For the text-containing cell, return its midpoint in (x, y) coordinate format. 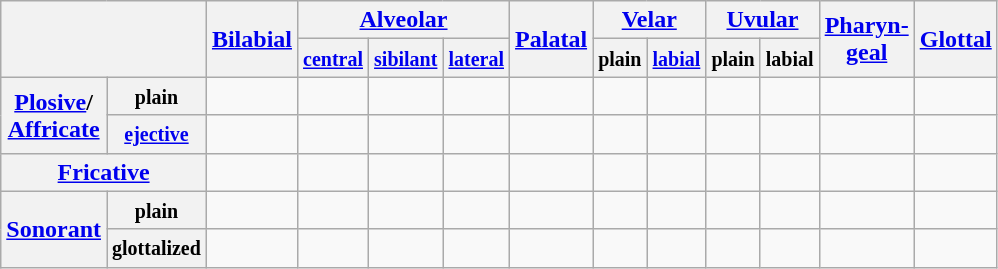
Uvular (762, 20)
Alveolar (404, 20)
lateral (476, 58)
Sonorant (54, 229)
Pharyn-geal (866, 39)
sibilant (406, 58)
ejective (156, 134)
Plosive/Affricate (54, 115)
central (334, 58)
Velar (650, 20)
Bilabial (252, 39)
glottalized (156, 248)
Palatal (552, 39)
Fricative (104, 172)
Glottal (956, 39)
